From the cell containing the given text, extract its center point as (X, Y) coordinate. 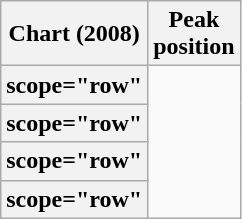
Chart (2008) (74, 34)
Peakposition (194, 34)
